Find where the given text appears and provide that cell's center as [X, Y] coordinate. 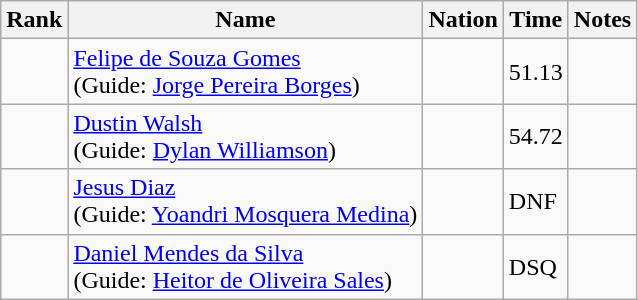
54.72 [536, 136]
DSQ [536, 266]
Notes [602, 20]
Nation [463, 20]
Jesus Diaz(Guide: Yoandri Mosquera Medina) [246, 202]
DNF [536, 202]
Time [536, 20]
Name [246, 20]
Felipe de Souza Gomes(Guide: Jorge Pereira Borges) [246, 72]
Dustin Walsh(Guide: Dylan Williamson) [246, 136]
Daniel Mendes da Silva(Guide: Heitor de Oliveira Sales) [246, 266]
51.13 [536, 72]
Rank [34, 20]
